Scan for the cell matching the given text and deliver its [X, Y] coordinate at center. 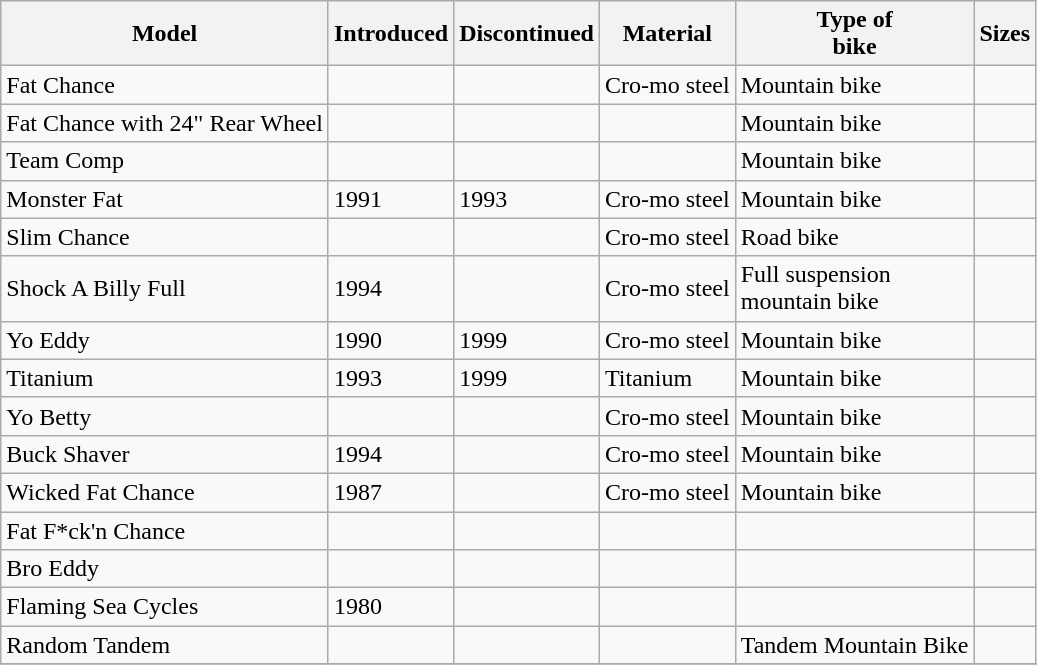
Team Comp [165, 161]
Type ofbike [854, 34]
Full suspensionmountain bike [854, 288]
Random Tandem [165, 645]
1987 [390, 492]
Buck Shaver [165, 454]
Material [667, 34]
Yo Eddy [165, 340]
1991 [390, 199]
Fat F*ck'n Chance [165, 531]
Monster Fat [165, 199]
Model [165, 34]
Bro Eddy [165, 569]
1990 [390, 340]
Tandem Mountain Bike [854, 645]
Yo Betty [165, 416]
Flaming Sea Cycles [165, 607]
Wicked Fat Chance [165, 492]
Fat Chance [165, 85]
Shock A Billy Full [165, 288]
Sizes [1005, 34]
Discontinued [527, 34]
Introduced [390, 34]
1980 [390, 607]
Road bike [854, 237]
Slim Chance [165, 237]
Fat Chance with 24" Rear Wheel [165, 123]
